Scan for the cell matching the given text and deliver its (x, y) coordinate at center. 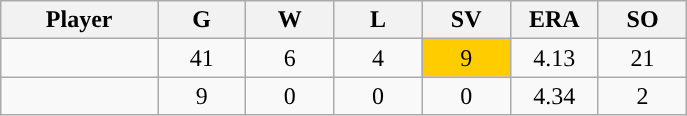
Player (80, 20)
2 (642, 96)
41 (202, 58)
4.34 (554, 96)
L (378, 20)
ERA (554, 20)
W (290, 20)
4 (378, 58)
SO (642, 20)
4.13 (554, 58)
6 (290, 58)
SV (466, 20)
G (202, 20)
21 (642, 58)
